Pinpoint the cell where the given text exists, returning its (X, Y) midpoint coordinate. 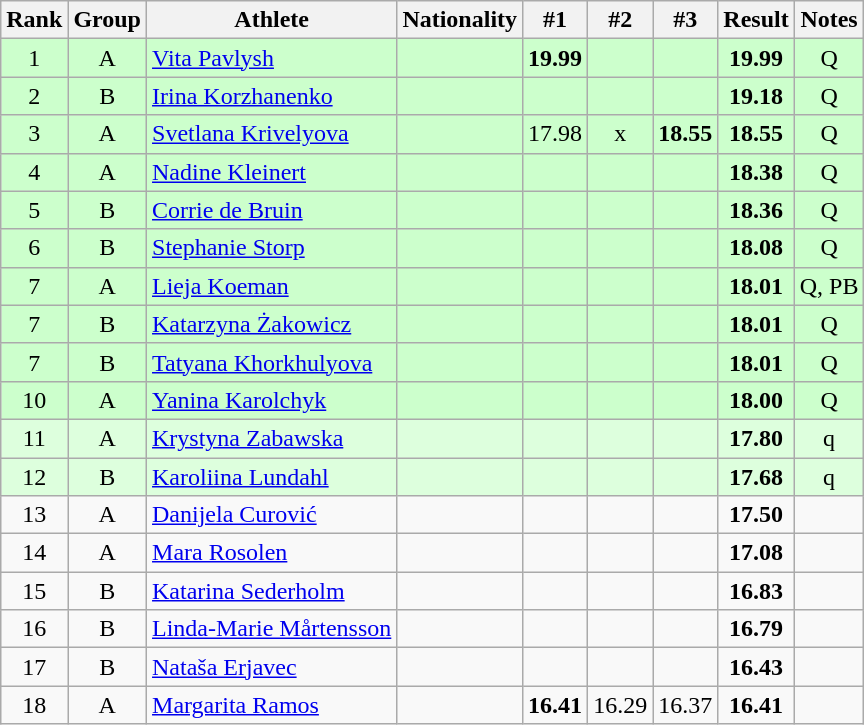
Corrie de Bruin (272, 210)
Danijela Curović (272, 515)
4 (34, 172)
Krystyna Zabawska (272, 438)
17 (34, 667)
Nadine Kleinert (272, 172)
x (620, 134)
Karoliina Lundahl (272, 477)
16 (34, 629)
18.38 (756, 172)
18 (34, 705)
11 (34, 438)
Notes (829, 20)
Linda-Marie Mårtensson (272, 629)
19.18 (756, 96)
Athlete (272, 20)
Mara Rosolen (272, 553)
13 (34, 515)
Q, PB (829, 286)
Margarita Ramos (272, 705)
16.43 (756, 667)
17.80 (756, 438)
18.36 (756, 210)
#1 (556, 20)
Group (108, 20)
Rank (34, 20)
17.50 (756, 515)
Nationality (460, 20)
Katarina Sederholm (272, 591)
Result (756, 20)
6 (34, 248)
1 (34, 58)
Stephanie Storp (272, 248)
Yanina Karolchyk (272, 400)
Tatyana Khorkhulyova (272, 362)
#2 (620, 20)
16.29 (620, 705)
Lieja Koeman (272, 286)
Irina Korzhanenko (272, 96)
17.08 (756, 553)
17.68 (756, 477)
10 (34, 400)
Svetlana Krivelyova (272, 134)
Nataša Erjavec (272, 667)
18.00 (756, 400)
16.37 (686, 705)
12 (34, 477)
#3 (686, 20)
Vita Pavlysh (272, 58)
3 (34, 134)
16.83 (756, 591)
15 (34, 591)
18.08 (756, 248)
14 (34, 553)
Katarzyna Żakowicz (272, 324)
5 (34, 210)
2 (34, 96)
16.79 (756, 629)
17.98 (556, 134)
